From the cell containing the given text, extract its center point as (X, Y) coordinate. 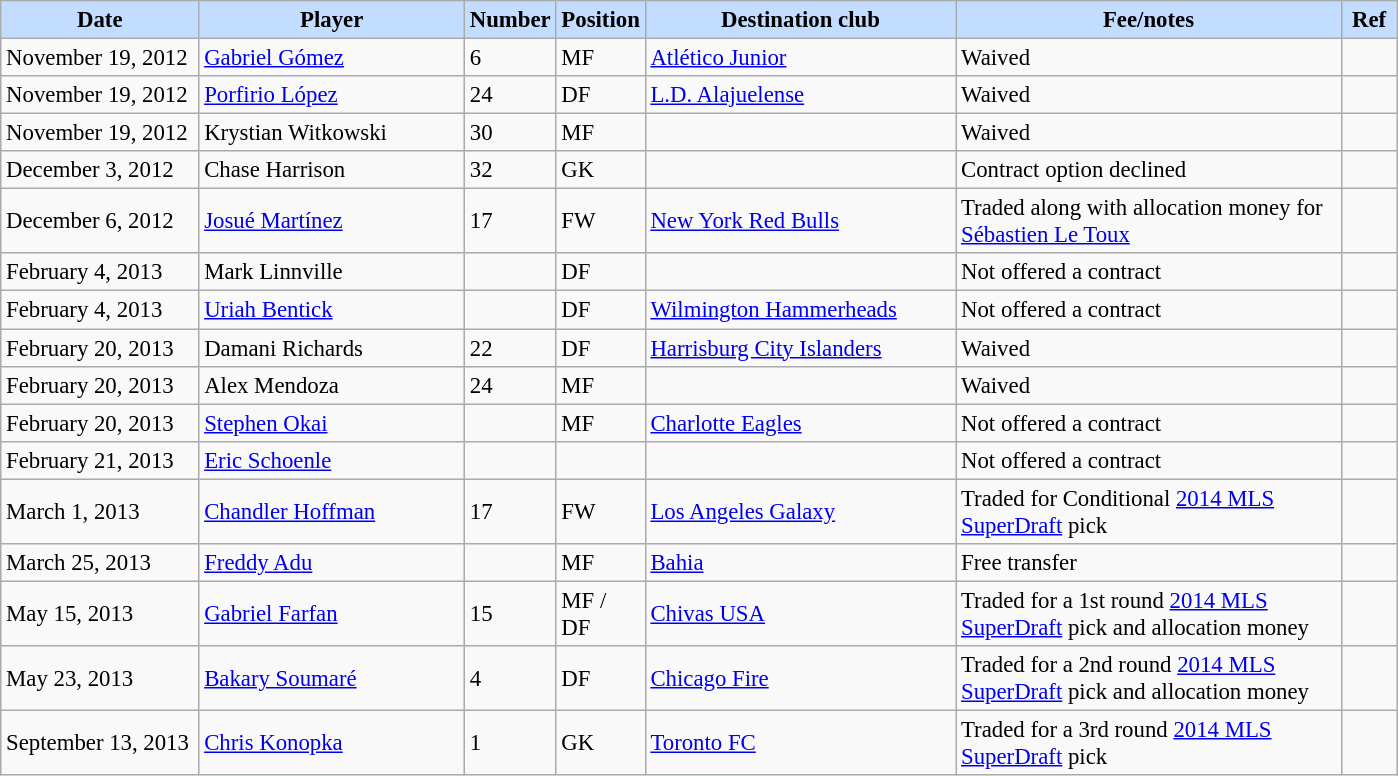
Traded for a 2nd round 2014 MLS SuperDraft pick and allocation money (1149, 678)
Date (100, 20)
Ref (1369, 20)
Stephen Okai (332, 423)
Bahia (800, 563)
Fee/notes (1149, 20)
Number (510, 20)
Charlotte Eagles (800, 423)
L.D. Alajuelense (800, 95)
Chase Harrison (332, 170)
Player (332, 20)
Position (600, 20)
Chris Konopka (332, 742)
December 3, 2012 (100, 170)
May 15, 2013 (100, 614)
February 21, 2013 (100, 460)
Traded for Conditional 2014 MLS SuperDraft pick (1149, 512)
Contract option declined (1149, 170)
New York Red Bulls (800, 222)
6 (510, 58)
Alex Mendoza (332, 385)
Mark Linnville (332, 273)
Damani Richards (332, 348)
Eric Schoenle (332, 460)
Porfirio López (332, 95)
22 (510, 348)
32 (510, 170)
Harrisburg City Islanders (800, 348)
Chicago Fire (800, 678)
Destination club (800, 20)
Freddy Adu (332, 563)
Bakary Soumaré (332, 678)
Chandler Hoffman (332, 512)
Wilmington Hammerheads (800, 310)
Uriah Bentick (332, 310)
15 (510, 614)
March 1, 2013 (100, 512)
Los Angeles Galaxy (800, 512)
4 (510, 678)
September 13, 2013 (100, 742)
1 (510, 742)
MF / DF (600, 614)
Toronto FC (800, 742)
Krystian Witkowski (332, 133)
Gabriel Gómez (332, 58)
30 (510, 133)
Josué Martínez (332, 222)
Chivas USA (800, 614)
December 6, 2012 (100, 222)
Free transfer (1149, 563)
Gabriel Farfan (332, 614)
Atlético Junior (800, 58)
Traded for a 3rd round 2014 MLS SuperDraft pick (1149, 742)
Traded for a 1st round 2014 MLS SuperDraft pick and allocation money (1149, 614)
March 25, 2013 (100, 563)
Traded along with allocation money for Sébastien Le Toux (1149, 222)
May 23, 2013 (100, 678)
